Locate the cell with the specified text and output its (x, y) center coordinate. 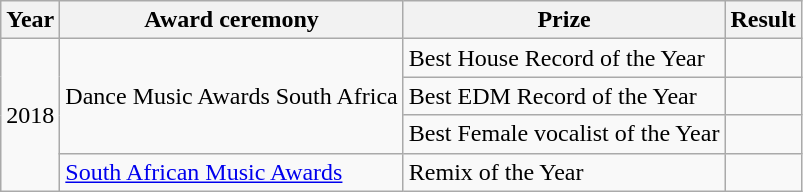
Remix of the Year (564, 172)
Best House Record of the Year (564, 58)
Result (763, 20)
Prize (564, 20)
2018 (30, 115)
Best Female vocalist of the Year (564, 134)
Best EDM Record of the Year (564, 96)
Award ceremony (232, 20)
Dance Music Awards South Africa (232, 96)
South African Music Awards (232, 172)
Year (30, 20)
